Locate the cell with the specified text and output its [x, y] center coordinate. 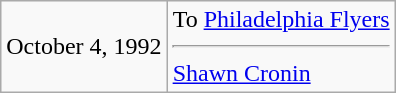
October 4, 1992 [84, 47]
To Philadelphia FlyersShawn Cronin [281, 47]
